Pinpoint the cell where the given text exists, returning its [x, y] midpoint coordinate. 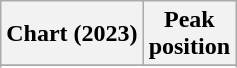
Chart (2023) [72, 34]
Peakposition [189, 34]
